Provide the (x, y) coordinate of the cell's center where the given text is located.  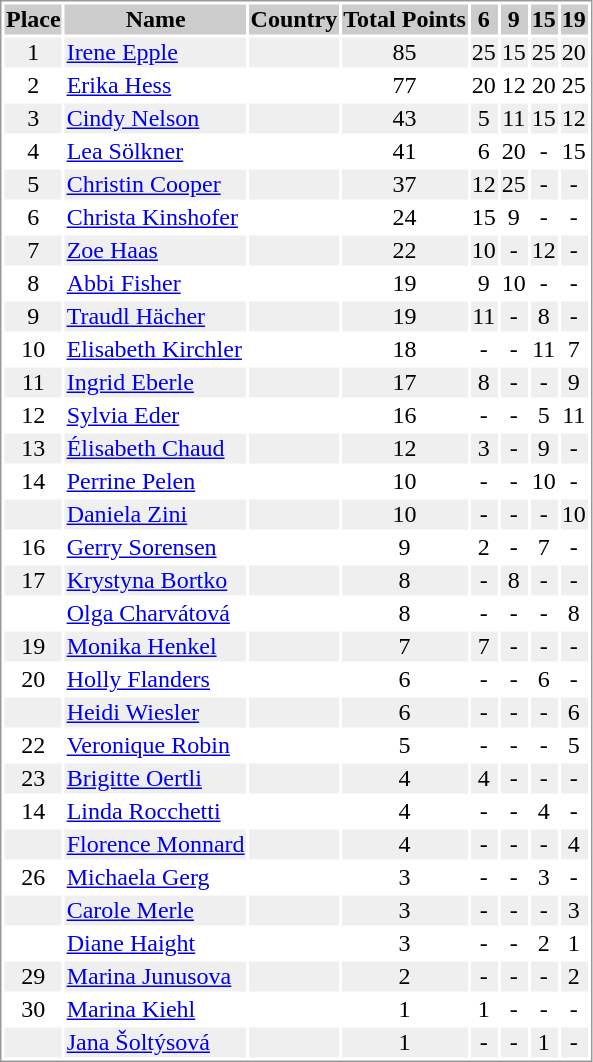
Traudl Hächer (156, 317)
Sylvia Eder (156, 415)
Heidi Wiesler (156, 713)
26 (33, 877)
Country (294, 19)
85 (404, 53)
24 (404, 217)
30 (33, 1009)
Zoe Haas (156, 251)
Diane Haight (156, 943)
Total Points (404, 19)
Gerry Sorensen (156, 547)
Olga Charvátová (156, 613)
Élisabeth Chaud (156, 449)
Erika Hess (156, 85)
Perrine Pelen (156, 481)
Christa Kinshofer (156, 217)
Name (156, 19)
Monika Henkel (156, 647)
Lea Sölkner (156, 151)
Carole Merle (156, 911)
Holly Flanders (156, 679)
43 (404, 119)
Michaela Gerg (156, 877)
41 (404, 151)
Abbi Fisher (156, 283)
Elisabeth Kirchler (156, 349)
Brigitte Oertli (156, 779)
Place (33, 19)
Jana Šoltýsová (156, 1043)
13 (33, 449)
Marina Kiehl (156, 1009)
Florence Monnard (156, 845)
29 (33, 977)
Ingrid Eberle (156, 383)
Marina Junusova (156, 977)
18 (404, 349)
23 (33, 779)
Krystyna Bortko (156, 581)
Christin Cooper (156, 185)
Irene Epple (156, 53)
Veronique Robin (156, 745)
Cindy Nelson (156, 119)
Daniela Zini (156, 515)
77 (404, 85)
37 (404, 185)
Linda Rocchetti (156, 811)
